Scan for the cell matching the given text and deliver its (X, Y) coordinate at center. 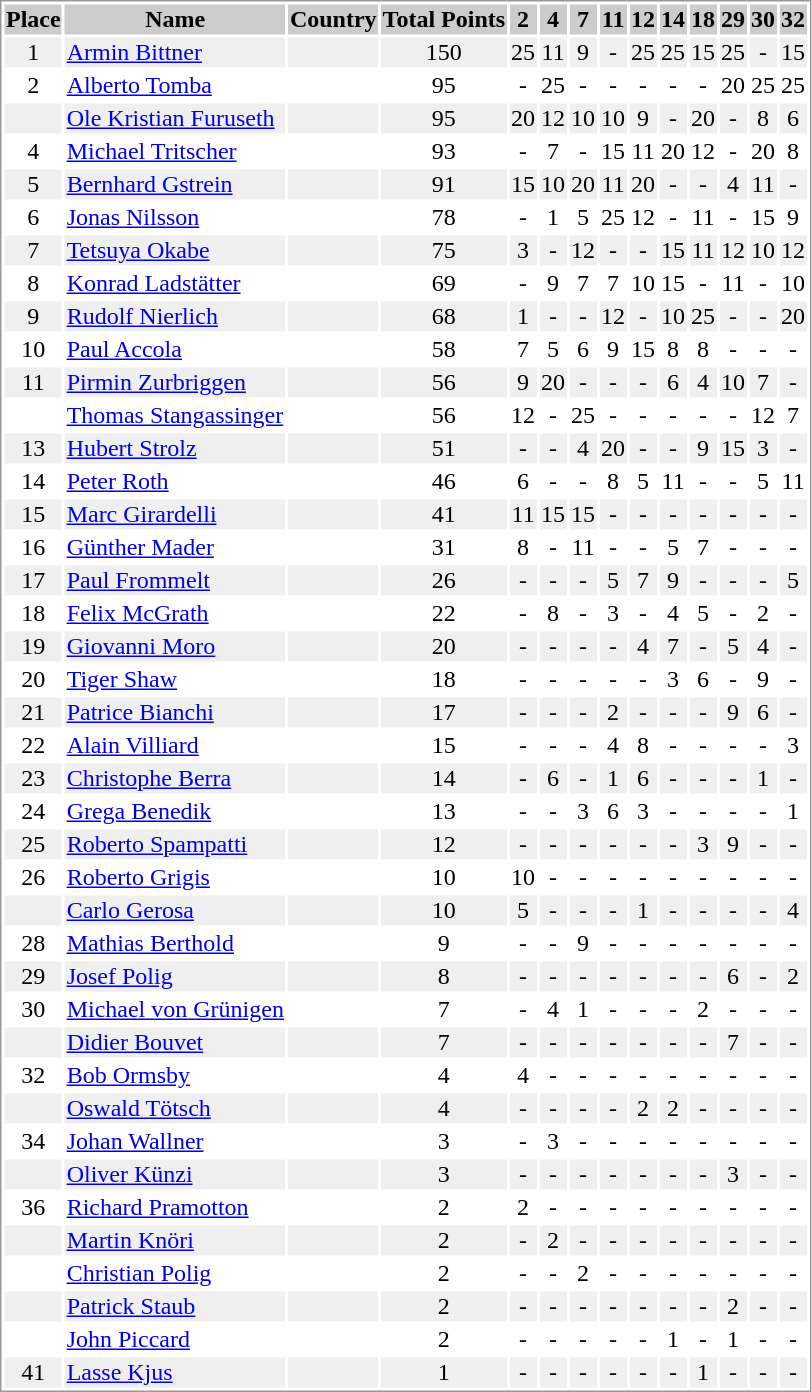
Armin Bittner (175, 53)
Giovanni Moro (175, 647)
Didier Bouvet (175, 1043)
Roberto Spampatti (175, 845)
Peter Roth (175, 481)
21 (33, 713)
Jonas Nilsson (175, 217)
24 (33, 811)
Pirmin Zurbriggen (175, 383)
69 (444, 283)
Ole Kristian Furuseth (175, 119)
Michael von Grünigen (175, 1009)
Place (33, 19)
Christophe Berra (175, 779)
Country (333, 19)
Oliver Künzi (175, 1175)
Felix McGrath (175, 613)
Bob Ormsby (175, 1075)
34 (33, 1141)
Paul Frommelt (175, 581)
Patrick Staub (175, 1307)
Christian Polig (175, 1273)
Alain Villiard (175, 745)
31 (444, 547)
36 (33, 1207)
46 (444, 481)
Johan Wallner (175, 1141)
Carlo Gerosa (175, 911)
John Piccard (175, 1339)
Rudolf Nierlich (175, 317)
Thomas Stangassinger (175, 415)
19 (33, 647)
Total Points (444, 19)
Tiger Shaw (175, 679)
Konrad Ladstätter (175, 283)
93 (444, 151)
23 (33, 779)
Tetsuya Okabe (175, 251)
Paul Accola (175, 349)
Bernhard Gstrein (175, 185)
Marc Girardelli (175, 515)
Patrice Bianchi (175, 713)
Hubert Strolz (175, 449)
58 (444, 349)
91 (444, 185)
16 (33, 547)
Roberto Grigis (175, 877)
68 (444, 317)
Oswald Tötsch (175, 1109)
Josef Polig (175, 977)
Grega Benedik (175, 811)
28 (33, 943)
Mathias Berthold (175, 943)
Richard Pramotton (175, 1207)
Michael Tritscher (175, 151)
Martin Knöri (175, 1241)
Name (175, 19)
78 (444, 217)
51 (444, 449)
Lasse Kjus (175, 1373)
75 (444, 251)
Alberto Tomba (175, 85)
Günther Mader (175, 547)
150 (444, 53)
